Extract the (x, y) coordinate from the center of the cell holding the provided text.  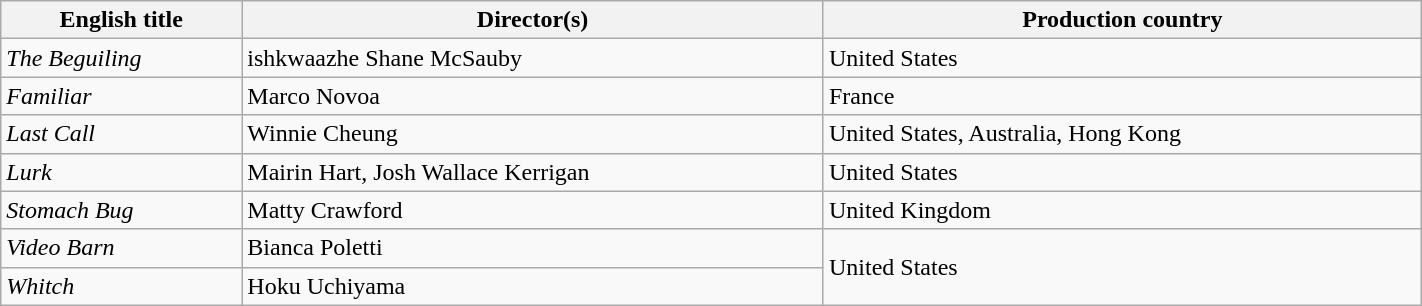
The Beguiling (122, 58)
English title (122, 20)
Hoku Uchiyama (533, 286)
Marco Novoa (533, 96)
Production country (1122, 20)
United States, Australia, Hong Kong (1122, 134)
Lurk (122, 172)
Winnie Cheung (533, 134)
Director(s) (533, 20)
France (1122, 96)
Bianca Poletti (533, 248)
ishkwaazhe Shane McSauby (533, 58)
Video Barn (122, 248)
Last Call (122, 134)
Matty Crawford (533, 210)
Stomach Bug (122, 210)
Whitch (122, 286)
Familiar (122, 96)
United Kingdom (1122, 210)
Mairin Hart, Josh Wallace Kerrigan (533, 172)
